Extract the [X, Y] coordinate from the center of the cell holding the provided text.  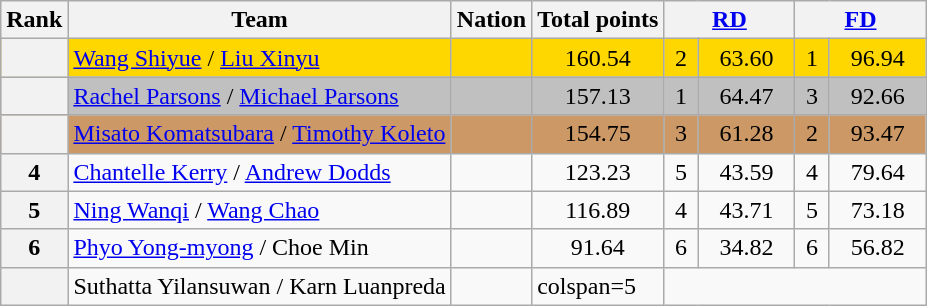
116.89 [598, 210]
64.47 [746, 96]
Chantelle Kerry / Andrew Dodds [260, 172]
73.18 [878, 210]
Ning Wanqi / Wang Chao [260, 210]
157.13 [598, 96]
colspan=5 [598, 286]
93.47 [878, 134]
79.64 [878, 172]
160.54 [598, 58]
Phyo Yong-myong / Choe Min [260, 248]
Wang Shiyue / Liu Xinyu [260, 58]
91.64 [598, 248]
56.82 [878, 248]
Nation [491, 20]
FD [860, 20]
Rank [34, 20]
43.71 [746, 210]
Suthatta Yilansuwan / Karn Luanpreda [260, 286]
63.60 [746, 58]
154.75 [598, 134]
96.94 [878, 58]
43.59 [746, 172]
Rachel Parsons / Michael Parsons [260, 96]
61.28 [746, 134]
Total points [598, 20]
92.66 [878, 96]
Team [260, 20]
RD [730, 20]
34.82 [746, 248]
123.23 [598, 172]
Misato Komatsubara / Timothy Koleto [260, 134]
